Find where the given text appears and provide that cell's center as [X, Y] coordinate. 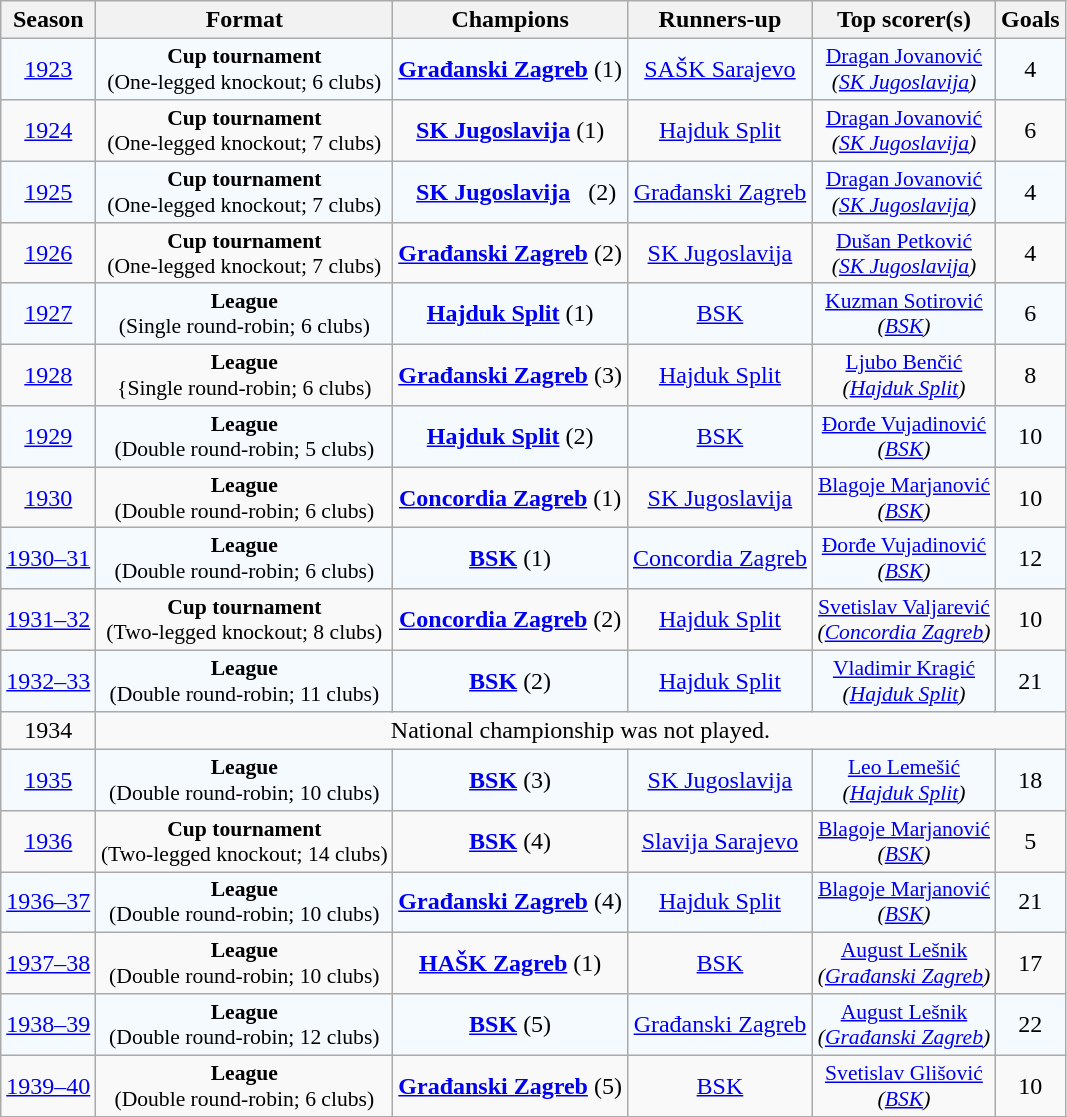
Dušan Petković(SK Jugoslavija) [904, 252]
Champions [510, 20]
SAŠK Sarajevo [720, 70]
BSK (5) [510, 1024]
1935 [48, 780]
18 [1030, 780]
Goals [1030, 20]
5 [1030, 840]
Vladimir Kragić(Hajduk Split) [904, 680]
1924 [48, 130]
Svetislav Valjarević(Concordia Zagreb) [904, 620]
1931–32 [48, 620]
1936 [48, 840]
National championship was not played. [580, 730]
1927 [48, 314]
Hajduk Split (1) [510, 314]
BSK (1) [510, 558]
1923 [48, 70]
Građanski Zagreb (1) [510, 70]
1926 [48, 252]
Građanski Zagreb (5) [510, 1086]
1928 [48, 374]
12 [1030, 558]
1929 [48, 436]
22 [1030, 1024]
League(Double round-robin; 12 clubs) [244, 1024]
Cup tournament(One-legged knockout; 6 clubs) [244, 70]
SK Jugoslavija (1) [510, 130]
League(Single round-robin; 6 clubs) [244, 314]
Top scorer(s) [904, 20]
Svetislav Glišović(BSK) [904, 1086]
Format [244, 20]
SK Jugoslavija (2) [510, 192]
Slavija Sarajevo [720, 840]
Leo Lemešić(Hajduk Split) [904, 780]
Runners-up [720, 20]
1938–39 [48, 1024]
Građanski Zagreb (3) [510, 374]
Građanski Zagreb (4) [510, 902]
Concordia Zagreb (1) [510, 498]
League{Single round-robin; 6 clubs) [244, 374]
Concordia Zagreb (2) [510, 620]
1936–37 [48, 902]
Season [48, 20]
1925 [48, 192]
BSK (2) [510, 680]
1930 [48, 498]
17 [1030, 964]
Cup tournament(Two-legged knockout; 8 clubs) [244, 620]
BSK (3) [510, 780]
League(Double round-robin; 11 clubs) [244, 680]
1937–38 [48, 964]
1934 [48, 730]
8 [1030, 374]
Concordia Zagreb [720, 558]
Kuzman Sotirović(BSK) [904, 314]
HAŠK Zagreb (1) [510, 964]
Ljubo Benčić(Hajduk Split) [904, 374]
1939–40 [48, 1086]
League(Double round-robin; 5 clubs) [244, 436]
Cup tournament(Two-legged knockout; 14 clubs) [244, 840]
BSK (4) [510, 840]
Hajduk Split (2) [510, 436]
1932–33 [48, 680]
Građanski Zagreb (2) [510, 252]
1930–31 [48, 558]
